Find where the given text appears and provide that cell's center as [x, y] coordinate. 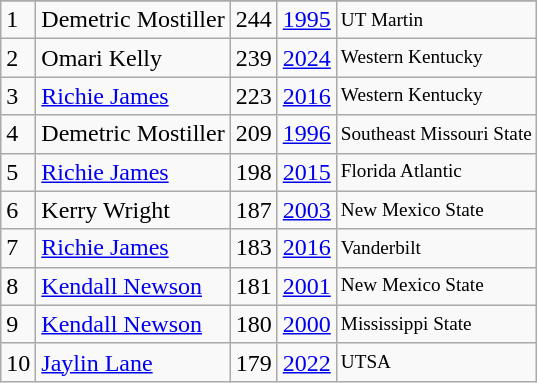
198 [254, 172]
180 [254, 324]
UT Martin [436, 20]
7 [18, 248]
2000 [306, 324]
223 [254, 96]
2015 [306, 172]
1 [18, 20]
2 [18, 58]
10 [18, 362]
Kerry Wright [133, 210]
Vanderbilt [436, 248]
2003 [306, 210]
Omari Kelly [133, 58]
187 [254, 210]
5 [18, 172]
239 [254, 58]
3 [18, 96]
244 [254, 20]
1995 [306, 20]
181 [254, 286]
8 [18, 286]
2024 [306, 58]
Southeast Missouri State [436, 134]
Jaylin Lane [133, 362]
1996 [306, 134]
4 [18, 134]
9 [18, 324]
2022 [306, 362]
UTSA [436, 362]
6 [18, 210]
Florida Atlantic [436, 172]
Mississippi State [436, 324]
209 [254, 134]
179 [254, 362]
2001 [306, 286]
183 [254, 248]
